Locate the cell with the specified text and output its [x, y] center coordinate. 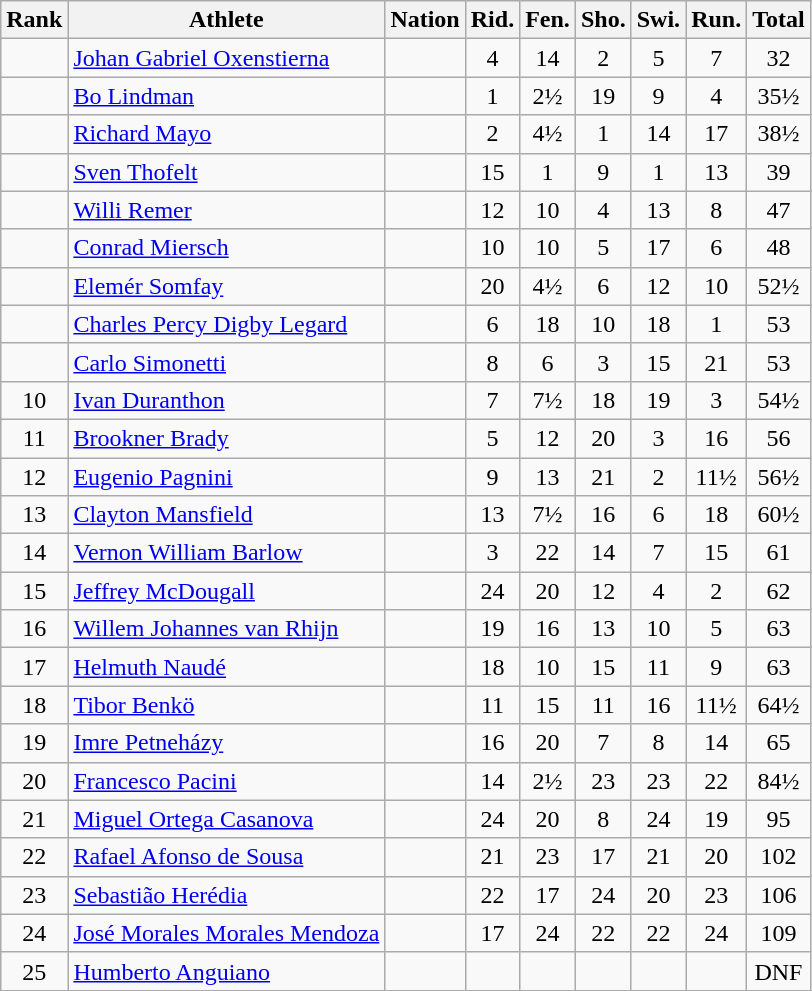
Eugenio Pagnini [226, 477]
62 [779, 591]
Charles Percy Digby Legard [226, 324]
48 [779, 248]
65 [779, 743]
Brookner Brady [226, 438]
84½ [779, 781]
Run. [716, 20]
DNF [779, 971]
Ivan Duranthon [226, 400]
Rafael Afonso de Sousa [226, 857]
56 [779, 438]
47 [779, 210]
Willem Johannes van Rhijn [226, 629]
Vernon William Barlow [226, 553]
Helmuth Naudé [226, 667]
Bo Lindman [226, 96]
Imre Petneházy [226, 743]
Jeffrey McDougall [226, 591]
35½ [779, 96]
25 [34, 971]
56½ [779, 477]
Athlete [226, 20]
106 [779, 895]
60½ [779, 515]
95 [779, 819]
José Morales Morales Mendoza [226, 933]
Sho. [603, 20]
109 [779, 933]
Miguel Ortega Casanova [226, 819]
Humberto Anguiano [226, 971]
Carlo Simonetti [226, 362]
52½ [779, 286]
64½ [779, 705]
102 [779, 857]
Sebastião Herédia [226, 895]
Swi. [658, 20]
32 [779, 58]
38½ [779, 134]
Clayton Mansfield [226, 515]
Johan Gabriel Oxenstierna [226, 58]
Richard Mayo [226, 134]
Rid. [492, 20]
54½ [779, 400]
Conrad Miersch [226, 248]
Rank [34, 20]
Nation [425, 20]
39 [779, 172]
Total [779, 20]
Tibor Benkö [226, 705]
61 [779, 553]
Sven Thofelt [226, 172]
Fen. [548, 20]
Francesco Pacini [226, 781]
Elemér Somfay [226, 286]
Willi Remer [226, 210]
